Detect which cell encompasses the target text, then output its [x, y] center coordinate. 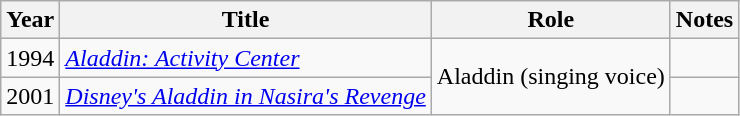
1994 [30, 58]
Notes [704, 20]
Year [30, 20]
Role [550, 20]
Aladdin: Activity Center [246, 58]
2001 [30, 96]
Aladdin (singing voice) [550, 77]
Title [246, 20]
Disney's Aladdin in Nasira's Revenge [246, 96]
